Return the [X, Y] coordinate for the center point of the cell that contains the specified text.  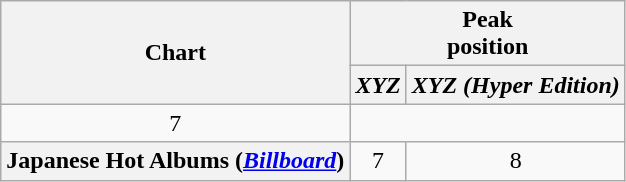
Japanese Hot Albums (Billboard) [176, 161]
8 [516, 161]
XYZ (Hyper Edition) [516, 85]
XYZ [378, 85]
Peakposition [488, 34]
Chart [176, 52]
